Detect which cell encompasses the target text, then output its (X, Y) center coordinate. 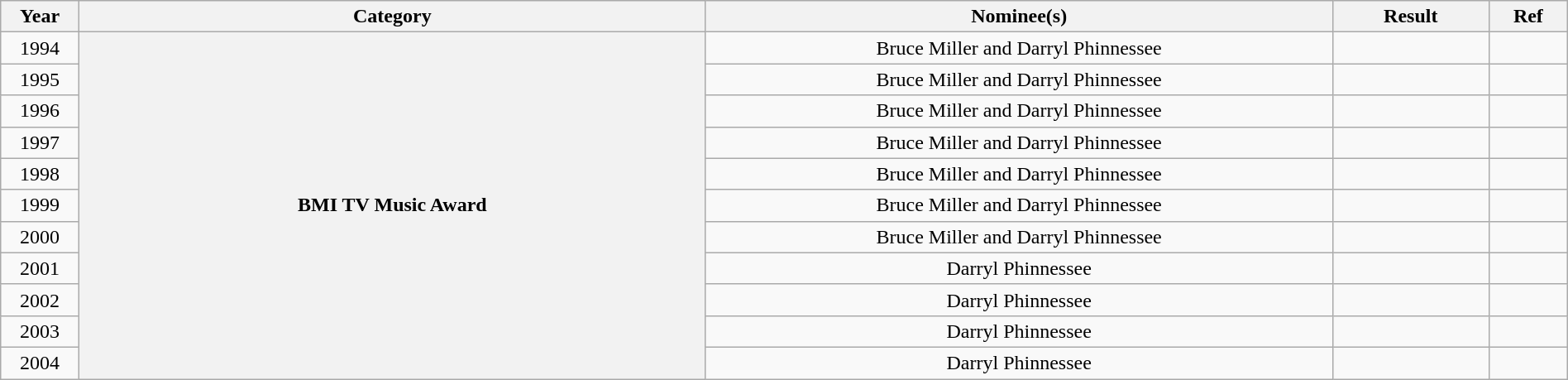
1995 (40, 79)
BMI TV Music Award (392, 205)
Result (1411, 17)
2000 (40, 237)
2001 (40, 268)
2003 (40, 331)
Category (392, 17)
Ref (1528, 17)
1994 (40, 48)
1997 (40, 142)
Year (40, 17)
1999 (40, 205)
2002 (40, 300)
1998 (40, 174)
2004 (40, 363)
Nominee(s) (1019, 17)
1996 (40, 111)
